Scan for the cell matching the given text and deliver its (X, Y) coordinate at center. 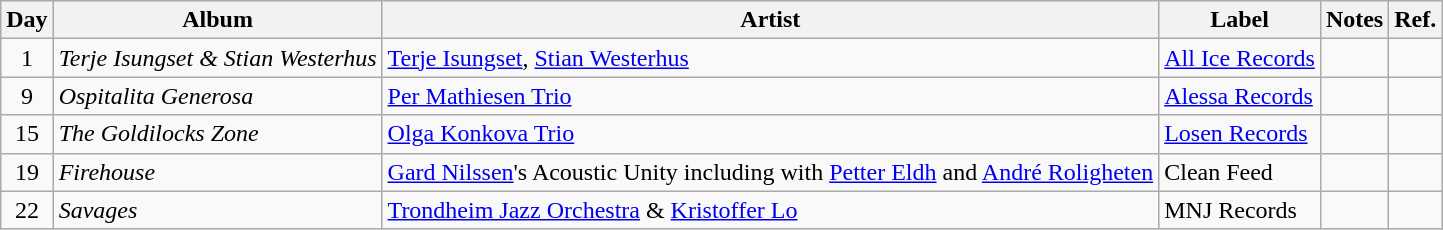
Terje Isungset & Stian Westerhus (218, 58)
Artist (770, 20)
Day (27, 20)
Notes (1354, 20)
15 (27, 134)
All Ice Records (1240, 58)
Olga Konkova Trio (770, 134)
Ospitalita Generosa (218, 96)
Terje Isungset, Stian Westerhus (770, 58)
1 (27, 58)
Label (1240, 20)
19 (27, 172)
Alessa Records (1240, 96)
Album (218, 20)
Ref. (1416, 20)
Savages (218, 210)
Firehouse (218, 172)
Losen Records (1240, 134)
Clean Feed (1240, 172)
22 (27, 210)
Trondheim Jazz Orchestra & Kristoffer Lo (770, 210)
Gard Nilssen's Acoustic Unity including with Petter Eldh and André Roligheten (770, 172)
9 (27, 96)
MNJ Records (1240, 210)
Per Mathiesen Trio (770, 96)
The Goldilocks Zone (218, 134)
